For the text-containing cell, return its midpoint in [X, Y] coordinate format. 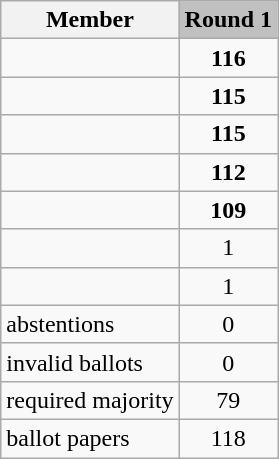
118 [228, 438]
112 [228, 172]
Member [90, 20]
79 [228, 400]
Round 1 [228, 20]
abstentions [90, 324]
116 [228, 58]
invalid ballots [90, 362]
required majority [90, 400]
ballot papers [90, 438]
109 [228, 210]
